Search for the cell housing the specified text and yield its [X, Y] center coordinate. 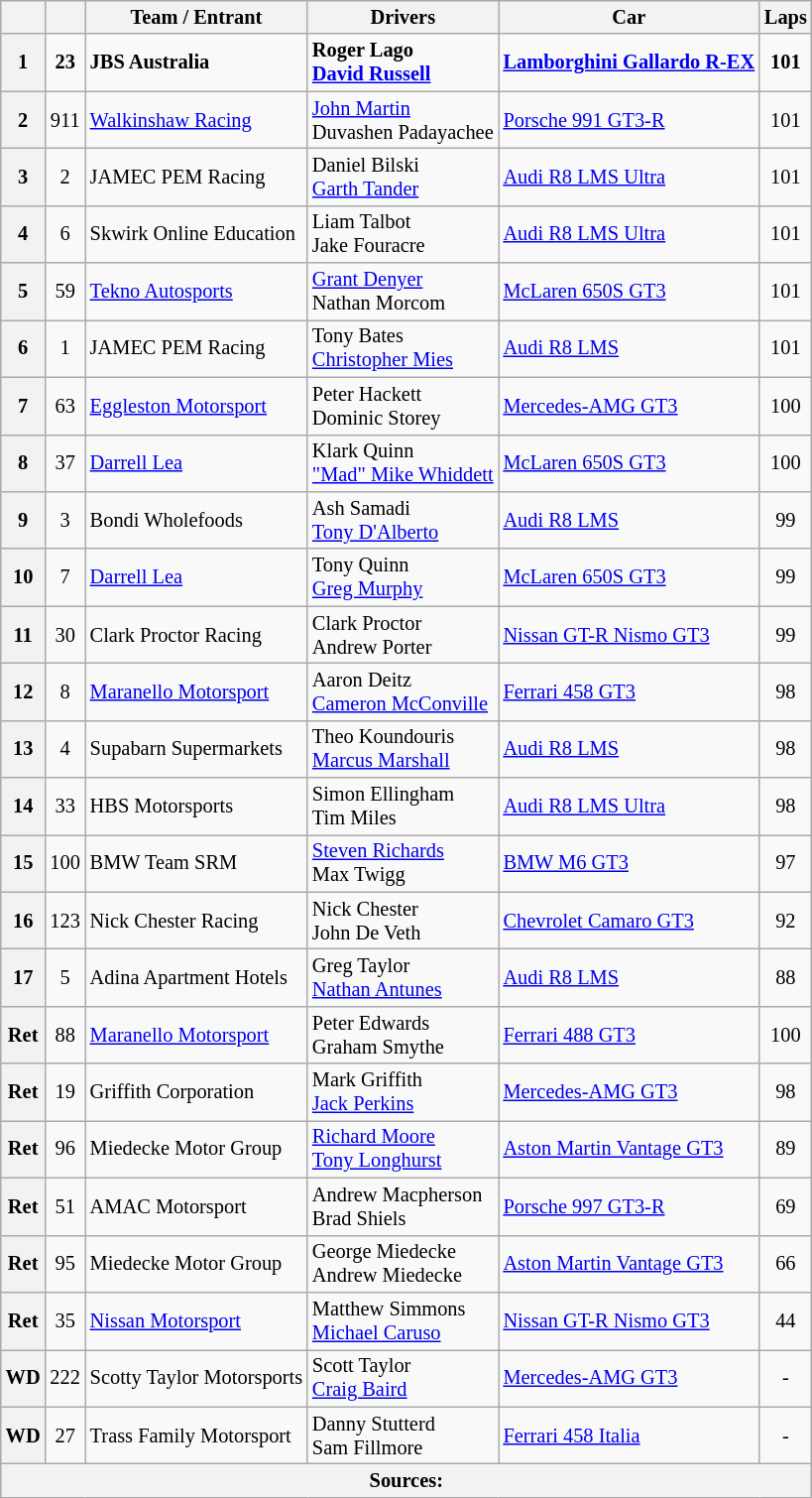
Chevrolet Camaro GT3 [629, 921]
John Martin Duvashen Padayachee [403, 120]
59 [65, 292]
Nissan Motorsport [196, 1320]
19 [65, 1092]
Matthew Simmons Michael Caruso [403, 1320]
63 [65, 406]
Clark Proctor Andrew Porter [403, 635]
Lamborghini Gallardo R-EX [629, 62]
Porsche 991 GT3-R [629, 120]
Theo Koundouris Marcus Marshall [403, 749]
Liam Talbot Jake Fouracre [403, 234]
35 [65, 1320]
11 [24, 635]
97 [785, 863]
Laps [785, 17]
95 [65, 1264]
911 [65, 120]
44 [785, 1320]
16 [24, 921]
BMW M6 GT3 [629, 863]
Simon Ellingham Tim Miles [403, 807]
69 [785, 1206]
17 [24, 977]
Car [629, 17]
Klark Quinn "Mad" Mike Whiddett [403, 463]
Nick Chester Racing [196, 921]
George Miedecke Andrew Miedecke [403, 1264]
13 [24, 749]
Tony Quinn Greg Murphy [403, 577]
Bondi Wholefoods [196, 520]
Tony Bates Christopher Mies [403, 348]
Scott Taylor Craig Baird [403, 1378]
Roger Lago David Russell [403, 62]
BMW Team SRM [196, 863]
Trass Family Motorsport [196, 1436]
Peter Hackett Dominic Storey [403, 406]
9 [24, 520]
14 [24, 807]
Ferrari 458 Italia [629, 1436]
Ash Samadi Tony D'Alberto [403, 520]
Tekno Autosports [196, 292]
66 [785, 1264]
Ferrari 458 GT3 [629, 691]
12 [24, 691]
Skwirk Online Education [196, 234]
37 [65, 463]
Walkinshaw Racing [196, 120]
Adina Apartment Hotels [196, 977]
Mark Griffith Jack Perkins [403, 1092]
89 [785, 1149]
Griffith Corporation [196, 1092]
10 [24, 577]
Eggleston Motorsport [196, 406]
HBS Motorsports [196, 807]
Nick Chester John De Veth [403, 921]
Grant Denyer Nathan Morcom [403, 292]
Sources: [406, 1480]
Supabarn Supermarkets [196, 749]
Ferrari 488 GT3 [629, 1035]
Scotty Taylor Motorsports [196, 1378]
Steven Richards Max Twigg [403, 863]
222 [65, 1378]
Daniel Bilski Garth Tander [403, 177]
30 [65, 635]
JBS Australia [196, 62]
Andrew Macpherson Brad Shiels [403, 1206]
Drivers [403, 17]
Porsche 997 GT3-R [629, 1206]
Peter Edwards Graham Smythe [403, 1035]
Richard Moore Tony Longhurst [403, 1149]
51 [65, 1206]
AMAC Motorsport [196, 1206]
96 [65, 1149]
33 [65, 807]
Greg Taylor Nathan Antunes [403, 977]
Danny Stutterd Sam Fillmore [403, 1436]
123 [65, 921]
Team / Entrant [196, 17]
27 [65, 1436]
23 [65, 62]
Clark Proctor Racing [196, 635]
92 [785, 921]
Aaron Deitz Cameron McConville [403, 691]
15 [24, 863]
